Extract the (X, Y) coordinate from the center of the cell holding the provided text.  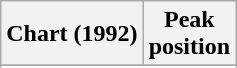
Peakposition (189, 34)
Chart (1992) (72, 34)
